Provide the (X, Y) coordinate of the cell's center where the given text is located.  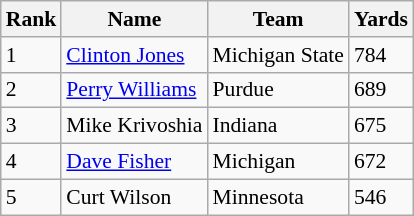
546 (381, 197)
Name (134, 19)
672 (381, 162)
689 (381, 90)
Dave Fisher (134, 162)
675 (381, 126)
5 (32, 197)
784 (381, 55)
Perry Williams (134, 90)
3 (32, 126)
Rank (32, 19)
Indiana (278, 126)
1 (32, 55)
4 (32, 162)
Curt Wilson (134, 197)
Yards (381, 19)
Team (278, 19)
Michigan (278, 162)
Purdue (278, 90)
Minnesota (278, 197)
Clinton Jones (134, 55)
Mike Krivoshia (134, 126)
Michigan State (278, 55)
2 (32, 90)
